From the cell containing the given text, extract its center point as (x, y) coordinate. 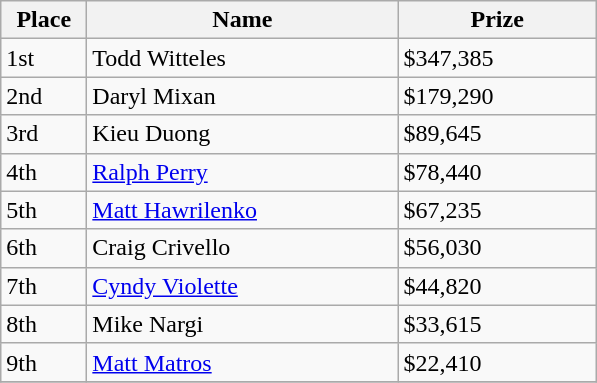
1st (44, 58)
8th (44, 324)
Todd Witteles (242, 58)
7th (44, 286)
Mike Nargi (242, 324)
Name (242, 20)
$78,440 (498, 172)
Matt Hawrilenko (242, 210)
$179,290 (498, 96)
Cyndy Violette (242, 286)
Place (44, 20)
$347,385 (498, 58)
3rd (44, 134)
2nd (44, 96)
$44,820 (498, 286)
$56,030 (498, 248)
9th (44, 362)
$22,410 (498, 362)
$89,645 (498, 134)
5th (44, 210)
Ralph Perry (242, 172)
Matt Matros (242, 362)
6th (44, 248)
Prize (498, 20)
4th (44, 172)
Kieu Duong (242, 134)
Daryl Mixan (242, 96)
$33,615 (498, 324)
Craig Crivello (242, 248)
$67,235 (498, 210)
